Determine the [X, Y] coordinate at the center of the cell enclosing the given text.  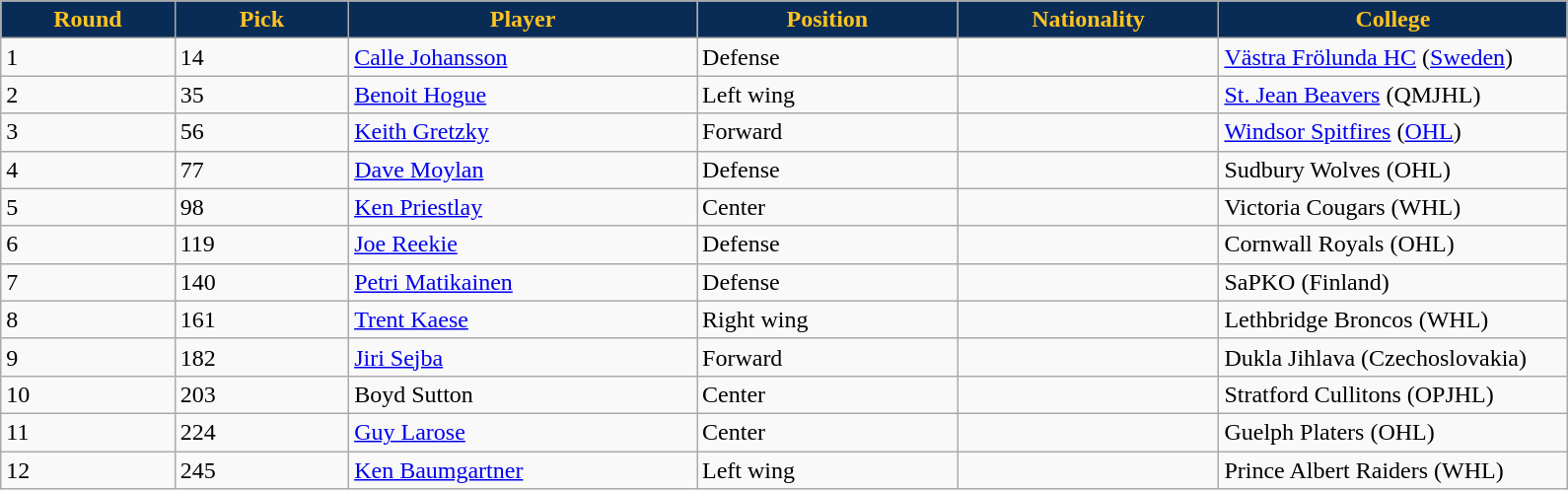
Boyd Sutton [523, 394]
Victoria Cougars (WHL) [1392, 207]
College [1392, 20]
140 [261, 282]
Stratford Cullitons (OPJHL) [1392, 394]
Trent Kaese [523, 319]
Windsor Spitfires (OHL) [1392, 132]
Pick [261, 20]
Player [523, 20]
Guy Larose [523, 432]
Jiri Sejba [523, 357]
182 [261, 357]
11 [88, 432]
8 [88, 319]
6 [88, 245]
12 [88, 470]
Guelph Platers (OHL) [1392, 432]
Benoit Hogue [523, 95]
Prince Albert Raiders (WHL) [1392, 470]
Calle Johansson [523, 57]
9 [88, 357]
161 [261, 319]
Joe Reekie [523, 245]
Dukla Jihlava (Czechoslovakia) [1392, 357]
Lethbridge Broncos (WHL) [1392, 319]
5 [88, 207]
2 [88, 95]
Keith Gretzky [523, 132]
77 [261, 170]
119 [261, 245]
56 [261, 132]
Ken Priestlay [523, 207]
7 [88, 282]
Position [828, 20]
Västra Frölunda HC (Sweden) [1392, 57]
203 [261, 394]
Dave Moylan [523, 170]
10 [88, 394]
Sudbury Wolves (OHL) [1392, 170]
224 [261, 432]
4 [88, 170]
245 [261, 470]
Nationality [1089, 20]
Petri Matikainen [523, 282]
Cornwall Royals (OHL) [1392, 245]
14 [261, 57]
Right wing [828, 319]
Round [88, 20]
98 [261, 207]
SaPKO (Finland) [1392, 282]
3 [88, 132]
Ken Baumgartner [523, 470]
1 [88, 57]
35 [261, 95]
St. Jean Beavers (QMJHL) [1392, 95]
